Provide the [x, y] coordinate of the cell's center where the given text is located.  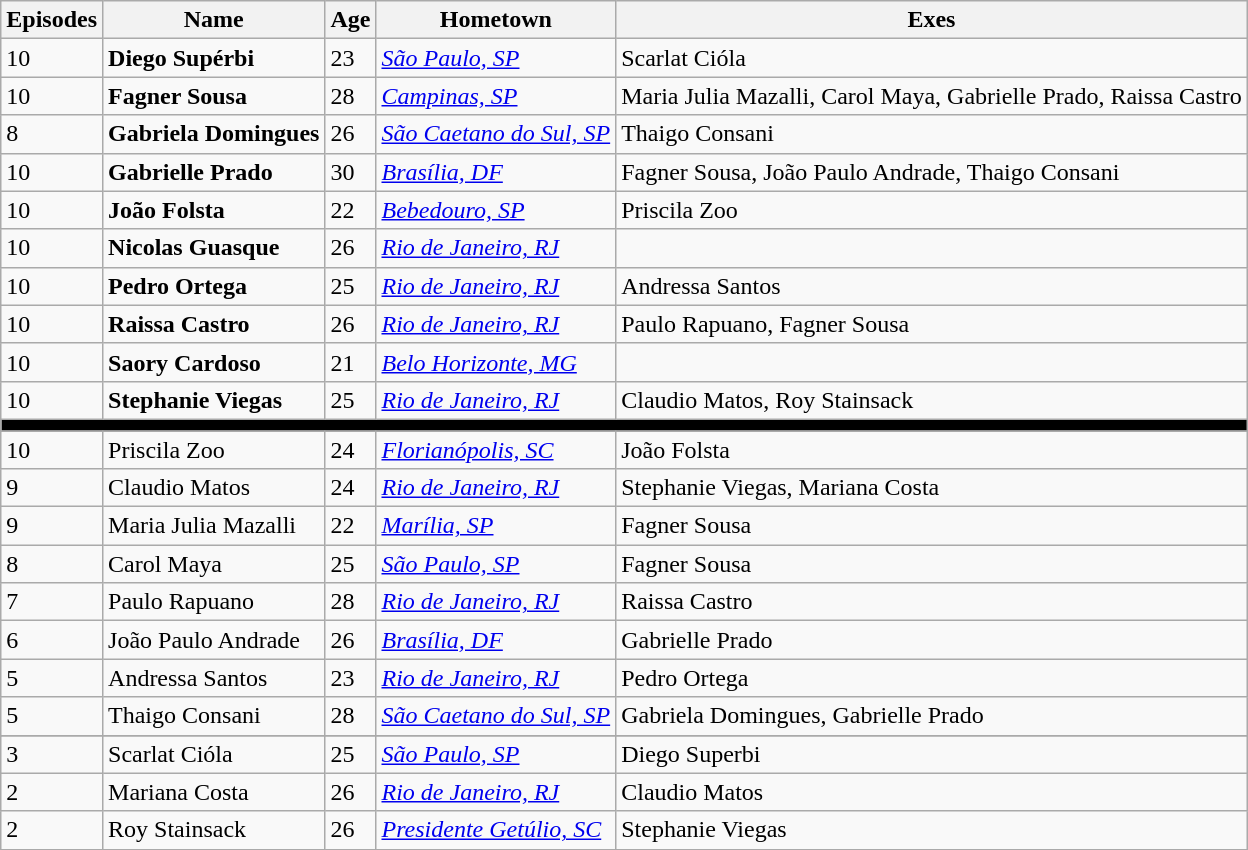
Gabriela Domingues [214, 134]
Fagner Sousa, João Paulo Andrade, Thaigo Consani [932, 172]
Paulo Rapuano [214, 602]
Nicolas Guasque [214, 248]
21 [350, 362]
Stephanie Viegas, Mariana Costa [932, 488]
Exes [932, 20]
Marília, SP [496, 526]
Maria Julia Mazalli [214, 526]
Hometown [496, 20]
Bebedouro, SP [496, 210]
Roy Stainsack [214, 830]
Florianópolis, SC [496, 449]
Carol Maya [214, 564]
Diego Superbi [932, 754]
Diego Supérbi [214, 58]
João Paulo Andrade [214, 640]
Mariana Costa [214, 792]
Episodes [52, 20]
Campinas, SP [496, 96]
3 [52, 754]
Maria Julia Mazalli, Carol Maya, Gabrielle Prado, Raissa Castro [932, 96]
Claudio Matos, Roy Stainsack [932, 400]
Name [214, 20]
Presidente Getúlio, SC [496, 830]
Belo Horizonte, MG [496, 362]
7 [52, 602]
30 [350, 172]
Paulo Rapuano, Fagner Sousa [932, 324]
Gabriela Domingues, Gabrielle Prado [932, 716]
6 [52, 640]
Age [350, 20]
Saory Cardoso [214, 362]
